Detect which cell encompasses the target text, then output its [X, Y] center coordinate. 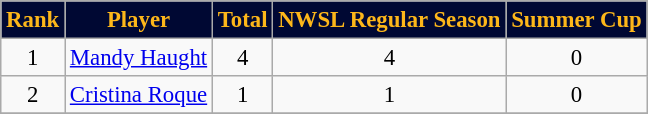
Cristina Roque [139, 95]
Mandy Haught [139, 58]
Player [139, 20]
Summer Cup [576, 20]
2 [33, 95]
Total [242, 20]
Rank [33, 20]
NWSL Regular Season [390, 20]
